Determine the [X, Y] coordinate at the center of the cell enclosing the given text.  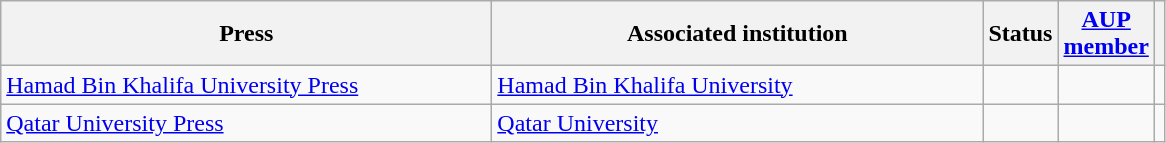
Associated institution [738, 34]
Hamad Bin Khalifa University [738, 85]
Status [1020, 34]
Press [246, 34]
AUPmember [1106, 34]
Hamad Bin Khalifa University Press [246, 85]
Qatar University [738, 123]
Qatar University Press [246, 123]
